From the cell containing the given text, extract its center point as [X, Y] coordinate. 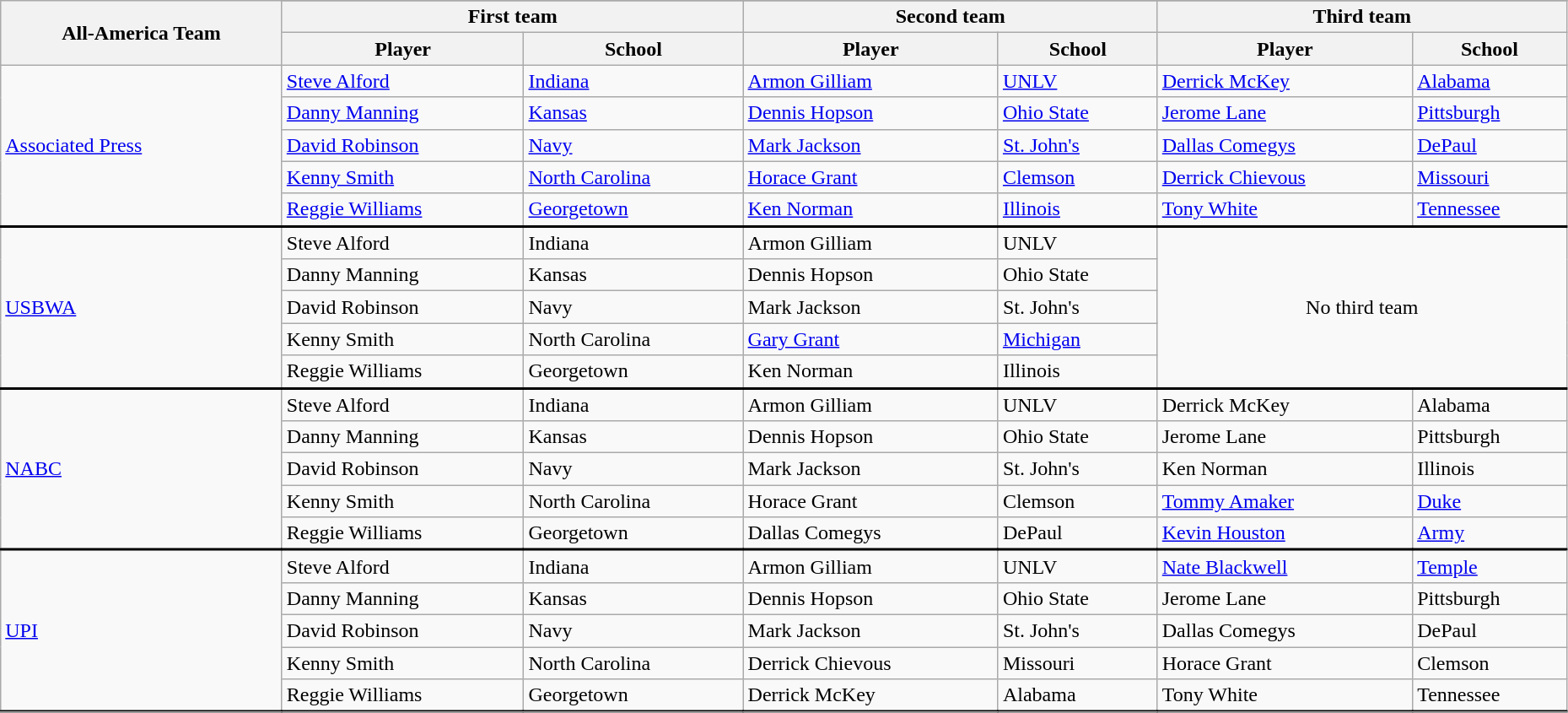
Third team [1361, 17]
Gary Grant [870, 339]
All-America Team [142, 33]
Second team [950, 17]
Duke [1490, 501]
USBWA [142, 307]
NABC [142, 469]
Tommy Amaker [1285, 501]
First team [513, 17]
UPI [142, 631]
No third team [1361, 307]
Temple [1490, 567]
Army [1490, 533]
Michigan [1078, 339]
Nate Blackwell [1285, 567]
Kevin Houston [1285, 533]
Associated Press [142, 145]
